Determine the (X, Y) coordinate at the center of the cell enclosing the given text.  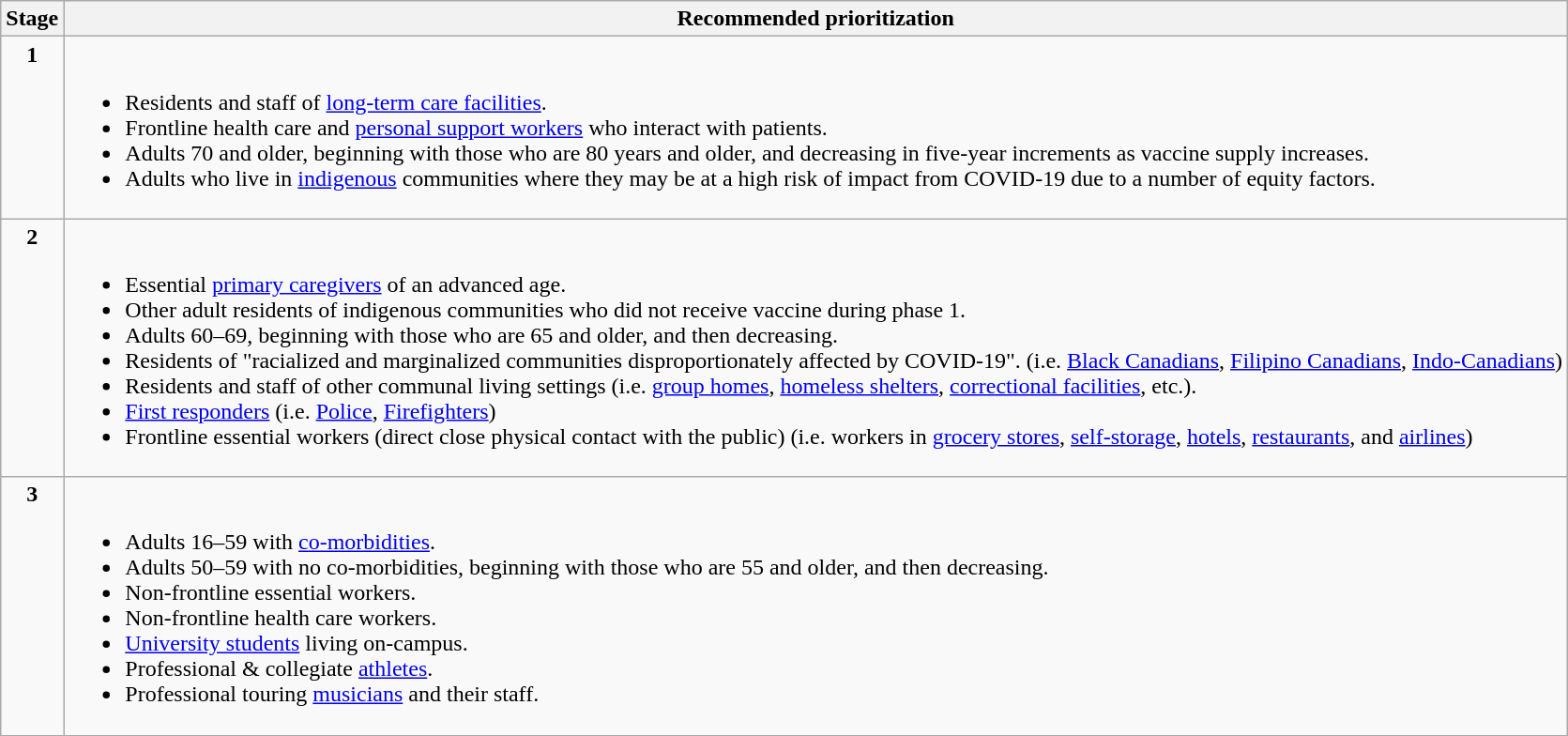
3 (32, 606)
Recommended prioritization (816, 19)
2 (32, 347)
1 (32, 128)
Stage (32, 19)
